Return (X, Y) of the center of cell containing provided text 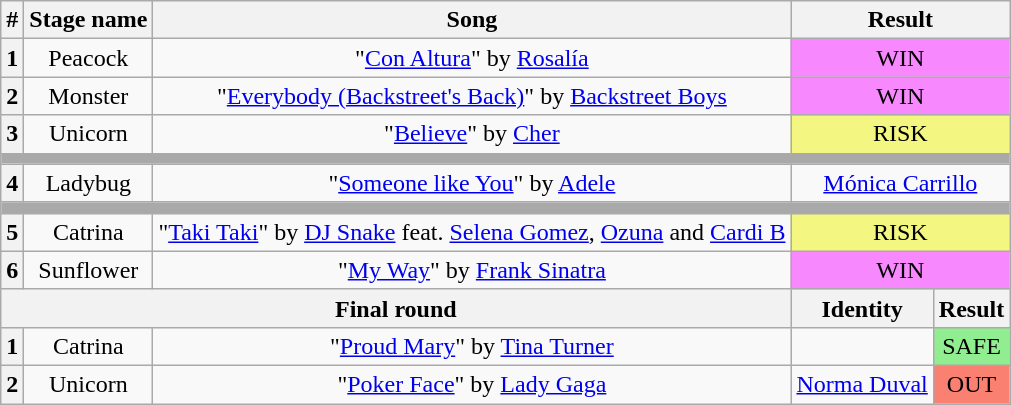
Mónica Carrillo (900, 183)
Peacock (88, 58)
Sunflower (88, 270)
Final round (396, 308)
"Poker Face" by Lady Gaga (472, 384)
4 (12, 183)
SAFE (971, 346)
Norma Duval (862, 384)
Ladybug (88, 183)
# (12, 20)
OUT (971, 384)
"Taki Taki" by DJ Snake feat. Selena Gomez, Ozuna and Cardi B (472, 232)
Stage name (88, 20)
"Believe" by Cher (472, 134)
"My Way" by Frank Sinatra (472, 270)
"Someone like You" by Adele (472, 183)
6 (12, 270)
Identity (862, 308)
"Con Altura" by Rosalía (472, 58)
Monster (88, 96)
"Everybody (Backstreet's Back)" by Backstreet Boys (472, 96)
5 (12, 232)
"Proud Mary" by Tina Turner (472, 346)
3 (12, 134)
Song (472, 20)
